Capture the cell that displays the provided text and extract its (x, y) central coordinate. 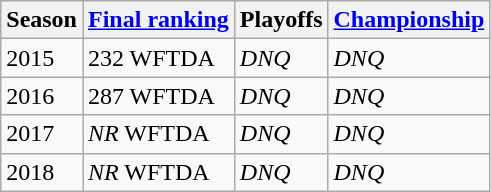
2016 (42, 96)
2015 (42, 58)
Final ranking (158, 20)
Playoffs (281, 20)
2017 (42, 134)
2018 (42, 172)
Championship (409, 20)
232 WFTDA (158, 58)
287 WFTDA (158, 96)
Season (42, 20)
